Output the (x, y) coordinate of the center of the cell containing the given text.  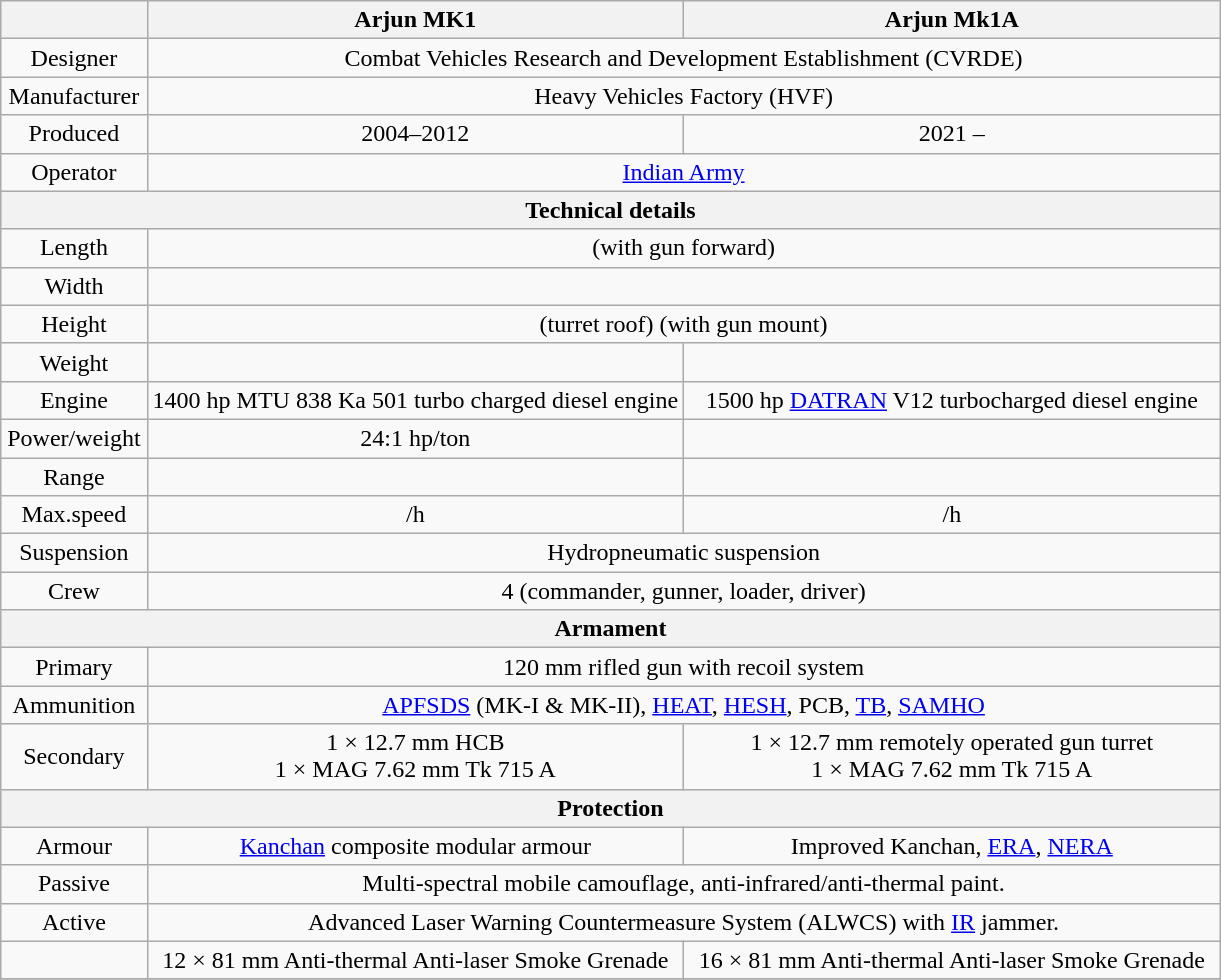
2004–2012 (416, 134)
1500 hp DATRAN V12 turbocharged diesel engine (952, 400)
Range (74, 477)
Crew (74, 591)
1 × 12.7 mm remotely operated gun turret1 × MAG 7.62 mm Tk 715 A (952, 756)
Armament (610, 629)
Designer (74, 58)
Armour (74, 846)
Operator (74, 172)
Arjun Mk1A (952, 20)
Arjun MK1 (416, 20)
Height (74, 324)
Suspension (74, 553)
Primary (74, 667)
Active (74, 922)
Manufacturer (74, 96)
16 × 81 mm Anti-thermal Anti-laser Smoke Grenade (952, 960)
12 × 81 mm Anti-thermal Anti-laser Smoke Grenade (416, 960)
Passive (74, 884)
Kanchan composite modular armour (416, 846)
Protection (610, 808)
Power/weight (74, 438)
Width (74, 286)
2021 – (952, 134)
1400 hp MTU 838 Ka 501 turbo charged diesel engine (416, 400)
Technical details (610, 210)
Combat Vehicles Research and Development Establishment (CVRDE) (684, 58)
APFSDS (MK-I & MK-II), HEAT, HESH, PCB, TB, SAMHO (684, 705)
24:1 hp/ton (416, 438)
Heavy Vehicles Factory (HVF) (684, 96)
Weight (74, 362)
Max.speed (74, 515)
Produced (74, 134)
Improved Kanchan, ERA, NERA (952, 846)
Length (74, 248)
Hydropneumatic suspension (684, 553)
1 × 12.7 mm HCB1 × MAG 7.62 mm Tk 715 A (416, 756)
Engine (74, 400)
(with gun forward) (684, 248)
(turret roof) (with gun mount) (684, 324)
Multi-spectral mobile camouflage, anti-infrared/anti-thermal paint. (684, 884)
Secondary (74, 756)
4 (commander, gunner, loader, driver) (684, 591)
Advanced Laser Warning Countermeasure System (ALWCS) with IR jammer. (684, 922)
Indian Army (684, 172)
120 mm rifled gun with recoil system (684, 667)
Ammunition (74, 705)
